Pinpoint the cell where the given text exists, returning its [x, y] midpoint coordinate. 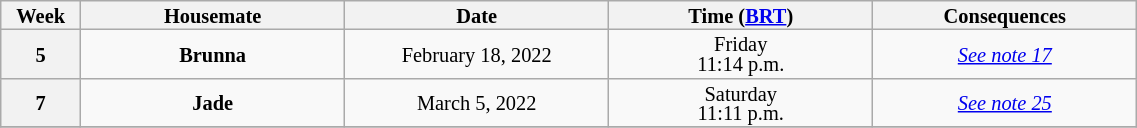
Time (BRT) [741, 14]
See note 17 [1005, 54]
Jade [213, 102]
Consequences [1005, 14]
See note 25 [1005, 102]
Week [41, 14]
Brunna [213, 54]
March 5, 2022 [477, 102]
5 [41, 54]
Saturday11:11 p.m. [741, 102]
Date [477, 14]
February 18, 2022 [477, 54]
Housemate [213, 14]
Friday11:14 p.m. [741, 54]
7 [41, 102]
